Search for the cell housing the specified text and yield its [x, y] center coordinate. 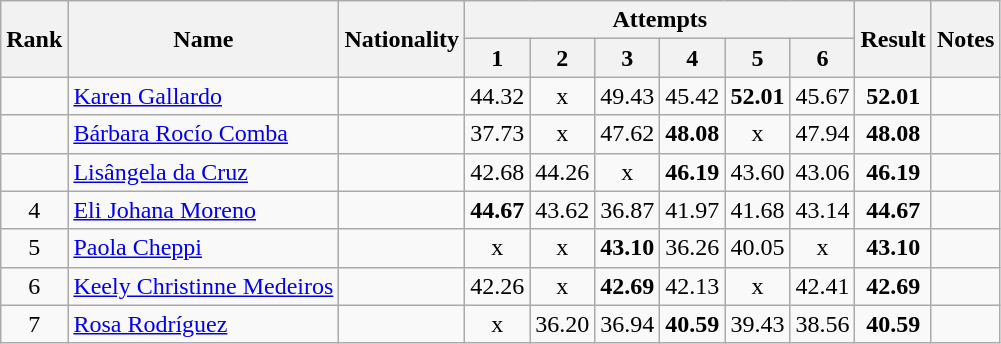
1 [498, 58]
43.60 [758, 172]
38.56 [822, 324]
47.62 [628, 134]
3 [628, 58]
42.26 [498, 286]
36.20 [562, 324]
Eli Johana Moreno [204, 210]
36.94 [628, 324]
42.41 [822, 286]
42.68 [498, 172]
Name [204, 39]
40.05 [758, 248]
41.68 [758, 210]
Bárbara Rocío Comba [204, 134]
41.97 [692, 210]
7 [34, 324]
44.26 [562, 172]
49.43 [628, 96]
43.06 [822, 172]
36.26 [692, 248]
39.43 [758, 324]
47.94 [822, 134]
36.87 [628, 210]
Paola Cheppi [204, 248]
45.42 [692, 96]
Nationality [402, 39]
43.14 [822, 210]
Notes [965, 39]
42.13 [692, 286]
44.32 [498, 96]
Result [893, 39]
Rosa Rodríguez [204, 324]
2 [562, 58]
43.62 [562, 210]
Karen Gallardo [204, 96]
Keely Christinne Medeiros [204, 286]
Attempts [660, 20]
Lisângela da Cruz [204, 172]
45.67 [822, 96]
37.73 [498, 134]
Rank [34, 39]
